Capture the cell that displays the provided text and extract its [X, Y] central coordinate. 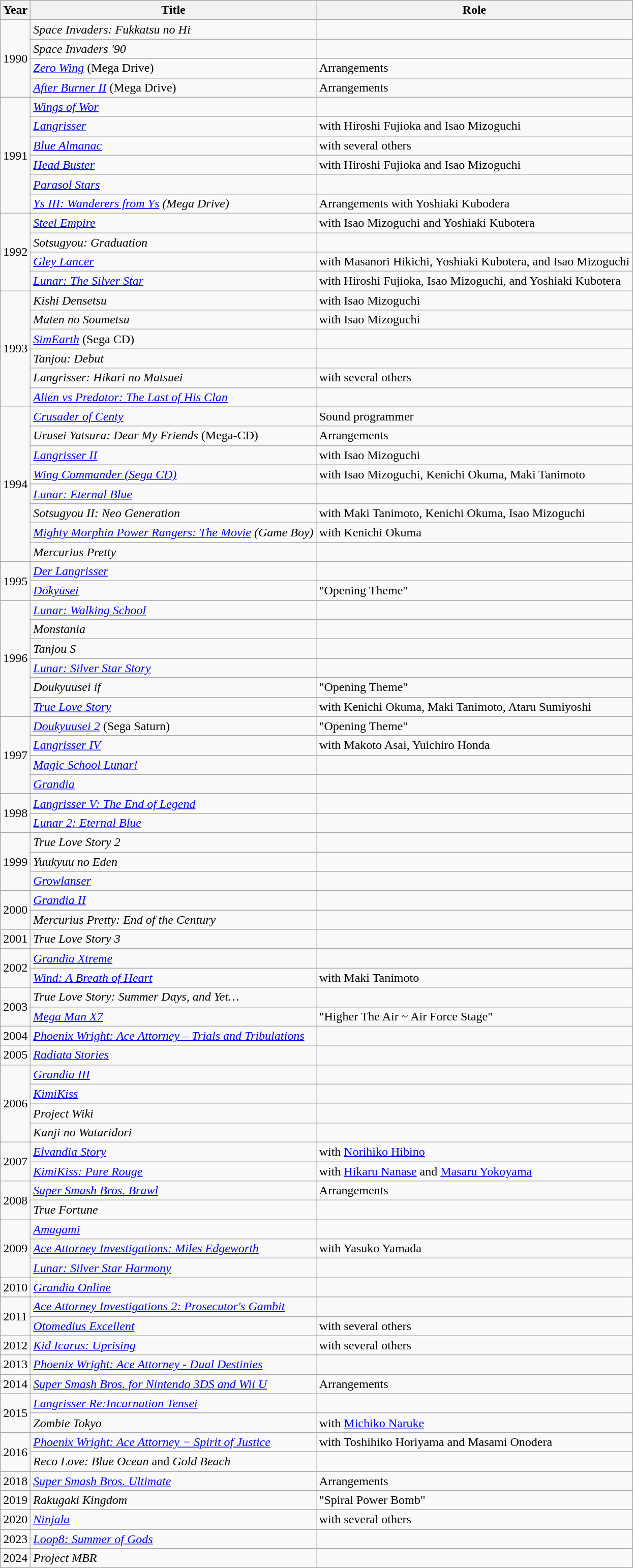
Grandia Xtreme [173, 958]
Super Smash Bros. Brawl [173, 1191]
1993 [15, 349]
Grandia Online [173, 1287]
Langrisser: Hikari no Matsuei [173, 378]
Phoenix Wright: Ace Attorney - Dual Destinies [173, 1365]
2003 [15, 1007]
2000 [15, 910]
Phoenix Wright: Ace Attorney − Spirit of Justice [173, 1442]
Grandia II [173, 900]
1998 [15, 813]
Space Invaders '90 [173, 49]
Ace Attorney Investigations: Miles Edgeworth [173, 1249]
2018 [15, 1481]
Wing Commander (Sega CD) [173, 474]
Growlanser [173, 881]
Urusei Yatsura: Dear My Friends (Mega-CD) [173, 436]
Grandia [173, 784]
1995 [15, 581]
Langrisser V: The End of Legend [173, 803]
Monstania [173, 629]
2007 [15, 1161]
After Burner II (Mega Drive) [173, 87]
Wind: A Breath of Heart [173, 978]
1990 [15, 58]
2024 [15, 1558]
"Higher The Air ~ Air Force Stage" [474, 1016]
2001 [15, 939]
Role [474, 10]
Steel Empire [173, 223]
Mercurius Pretty [173, 552]
SimEarth (Sega CD) [173, 339]
Loop8: Summer of Gods [173, 1539]
True Fortune [173, 1210]
Gley Lancer [173, 262]
Parasol Stars [173, 184]
with Makoto Asai, Yuichiro Honda [474, 745]
Lunar: Silver Star Harmony [173, 1268]
2014 [15, 1384]
Ninjala [173, 1520]
1997 [15, 755]
1991 [15, 155]
Tanjou: Debut [173, 358]
2002 [15, 968]
Maten no Soumetsu [173, 320]
Alien vs Predator: The Last of His Clan [173, 397]
Zombie Tokyo [173, 1423]
"Spiral Power Bomb" [474, 1500]
Lunar: Walking School [173, 610]
Wings of Wor [173, 107]
2008 [15, 1200]
Langrisser [173, 126]
Doukyuusei 2 (Sega Saturn) [173, 726]
Langrisser IV [173, 745]
Der Langrisser [173, 571]
Super Smash Bros. for Nintendo 3DS and Wii U [173, 1384]
Mighty Morphin Power Rangers: The Movie (Game Boy) [173, 532]
Reco Love: Blue Ocean and Gold Beach [173, 1461]
Year [15, 10]
Amagami [173, 1229]
Blue Almanac [173, 145]
with Kenichi Okuma, Maki Tanimoto, Ataru Sumiyoshi [474, 707]
with Maki Tanimoto, Kenichi Okuma, Isao Mizoguchi [474, 513]
2020 [15, 1520]
Dōkyūsei [173, 591]
2005 [15, 1055]
Kishi Densetsu [173, 300]
Mercurius Pretty: End of the Century [173, 920]
KimiKiss: Pure Rouge [173, 1171]
2019 [15, 1500]
2006 [15, 1103]
1999 [15, 861]
True Love Story: Summer Days, and Yet… [173, 997]
Mega Man X7 [173, 1016]
with Maki Tanimoto [474, 978]
with Isao Mizoguchi, Kenichi Okuma, Maki Tanimoto [474, 474]
2016 [15, 1452]
2012 [15, 1345]
Ace Attorney Investigations 2: Prosecutor's Gambit [173, 1307]
Sound programmer [474, 416]
Langrisser II [173, 455]
2004 [15, 1036]
Sotsugyou: Graduation [173, 243]
with Toshihiko Horiyama and Masami Onodera [474, 1442]
2013 [15, 1365]
Tanjou S [173, 649]
Super Smash Bros. Ultimate [173, 1481]
Project MBR [173, 1558]
Otomedius Excellent [173, 1326]
Project Wiki [173, 1113]
Kid Icarus: Uprising [173, 1345]
2009 [15, 1249]
2010 [15, 1287]
Radiata Stories [173, 1055]
Phoenix Wright: Ace Attorney – Trials and Tribulations [173, 1036]
Lunar 2: Eternal Blue [173, 823]
Zero Wing (Mega Drive) [173, 68]
Lunar: Silver Star Story [173, 668]
Elvandia Story [173, 1152]
with Norihiko Hibino [474, 1152]
Doukyuusei if [173, 687]
Grandia III [173, 1074]
with Yasuko Yamada [474, 1249]
with Kenichi Okuma [474, 532]
with Michiko Naruke [474, 1423]
with Hiroshi Fujioka, Isao Mizoguchi, and Yoshiaki Kubotera [474, 281]
Yuukyuu no Eden [173, 862]
Sotsugyou II: Neo Generation [173, 513]
Title [173, 10]
Crusader of Centy [173, 416]
Lunar: Eternal Blue [173, 494]
2023 [15, 1539]
Lunar: The Silver Star [173, 281]
Rakugaki Kingdom [173, 1500]
True Love Story [173, 707]
1996 [15, 658]
Langrisser Re:Incarnation Tensei [173, 1403]
True Love Story 3 [173, 939]
2011 [15, 1316]
True Love Story 2 [173, 842]
Head Buster [173, 165]
Magic School Lunar! [173, 765]
Space Invaders: Fukkatsu no Hi [173, 29]
KimiKiss [173, 1094]
with Isao Mizoguchi and Yoshiaki Kubotera [474, 223]
with Masanori Hikichi, Yoshiaki Kubotera, and Isao Mizoguchi [474, 262]
Kanji no Wataridori [173, 1132]
Arrangements with Yoshiaki Kubodera [474, 203]
with Hikaru Nanase and Masaru Yokoyama [474, 1171]
1994 [15, 484]
1992 [15, 252]
Ys III: Wanderers from Ys (Mega Drive) [173, 203]
2015 [15, 1413]
